For the text-containing cell, return its midpoint in (X, Y) coordinate format. 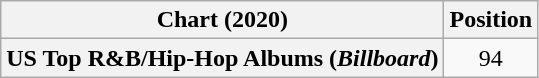
Chart (2020) (222, 20)
Position (491, 20)
US Top R&B/Hip-Hop Albums (Billboard) (222, 58)
94 (491, 58)
